From the cell containing the given text, extract its center point as [X, Y] coordinate. 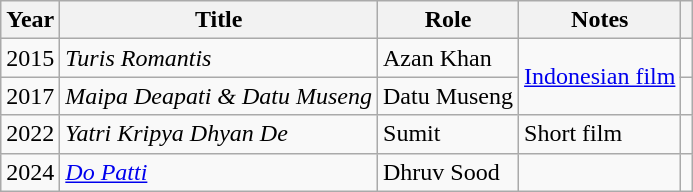
2015 [30, 58]
Role [448, 20]
Maipa Deapati & Datu Museng [219, 96]
Title [219, 20]
Turis Romantis [219, 58]
Notes [600, 20]
2022 [30, 134]
2024 [30, 172]
Year [30, 20]
Dhruv Sood [448, 172]
Do Patti [219, 172]
Datu Museng [448, 96]
Indonesian film [600, 77]
2017 [30, 96]
Sumit [448, 134]
Azan Khan [448, 58]
Short film [600, 134]
Yatri Kripya Dhyan De [219, 134]
